From the cell containing the given text, extract its center point as [x, y] coordinate. 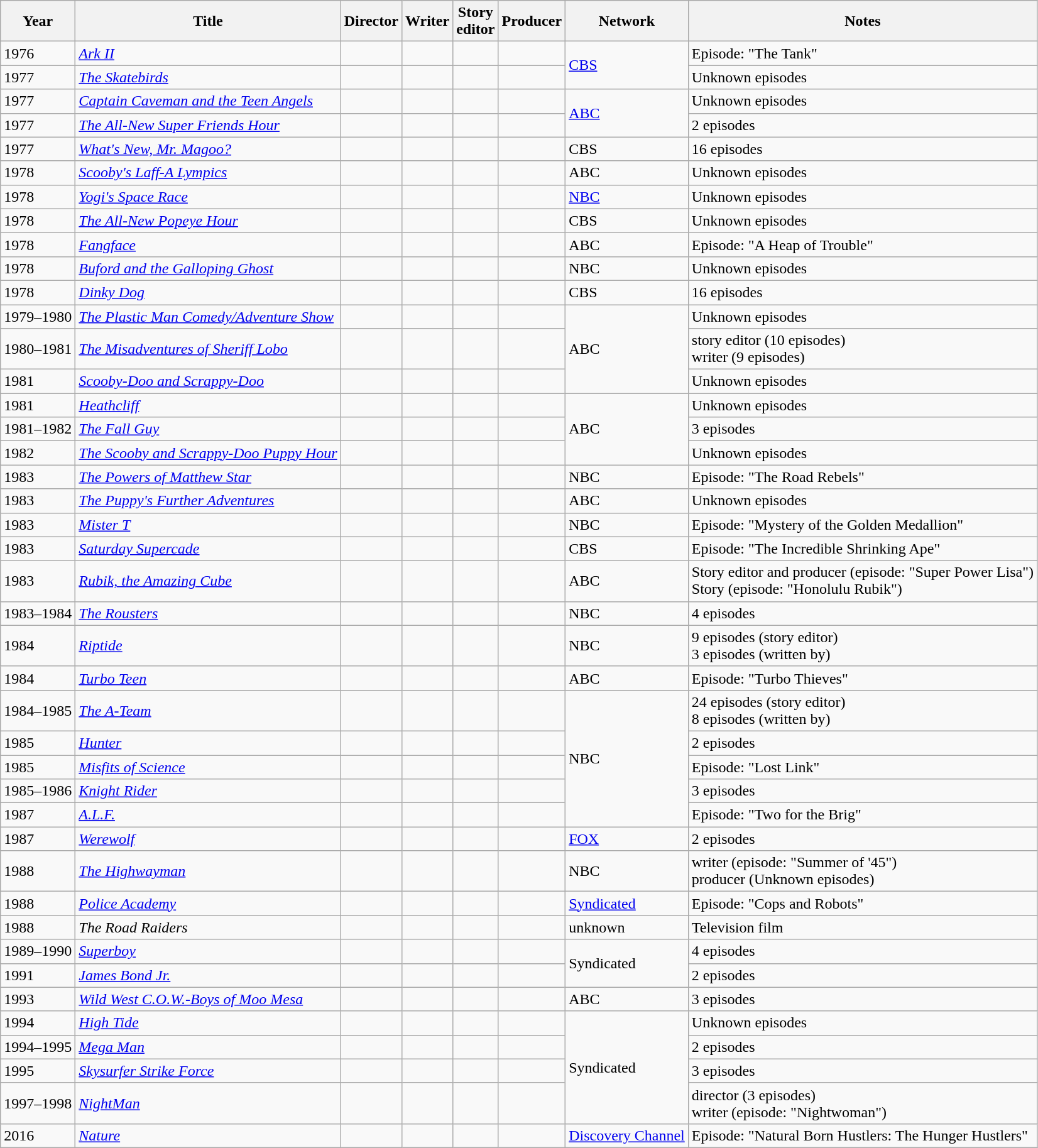
1983–1984 [38, 613]
Scooby's Laff-A Lympics [208, 173]
1995 [38, 1071]
The Misadventures of Sheriff Lobo [208, 349]
1981–1982 [38, 429]
Mister T [208, 525]
Police Academy [208, 904]
unknown [627, 927]
Episode: "The Incredible Shrinking Ape" [862, 549]
Episode: "Lost Link" [862, 767]
Yogi's Space Race [208, 197]
Year [38, 21]
Writer [427, 21]
24 episodes (story editor)8 episodes (written by) [862, 710]
Episode: "A Heap of Trouble" [862, 244]
1979–1980 [38, 316]
The Rousters [208, 613]
Notes [862, 21]
The Fall Guy [208, 429]
What's New, Mr. Magoo? [208, 149]
The Scooby and Scrappy-Doo Puppy Hour [208, 453]
Discovery Channel [627, 1135]
Episode: "Cops and Robots" [862, 904]
1994 [38, 1023]
1991 [38, 975]
1994–1995 [38, 1047]
director (3 episodes)writer (episode: "Nightwoman") [862, 1103]
Story editor and producer (episode: "Super Power Lisa")Story (episode: "Honolulu Rubik") [862, 581]
Television film [862, 927]
Wild West C.O.W.-Boys of Moo Mesa [208, 999]
1980–1981 [38, 349]
The Powers of Matthew Star [208, 477]
The All-New Super Friends Hour [208, 125]
Heathcliff [208, 405]
The Highwayman [208, 871]
story editor (10 episodes)writer (9 episodes) [862, 349]
1984–1985 [38, 710]
1985–1986 [38, 791]
Storyeditor [476, 21]
Captain Caveman and the Teen Angels [208, 101]
Mega Man [208, 1047]
NightMan [208, 1103]
James Bond Jr. [208, 975]
Riptide [208, 646]
A.L.F. [208, 815]
Werewolf [208, 839]
The A-Team [208, 710]
Title [208, 21]
Turbo Teen [208, 678]
Scooby-Doo and Scrappy-Doo [208, 381]
Dinky Dog [208, 292]
Producer [532, 21]
Fangface [208, 244]
Nature [208, 1135]
2016 [38, 1135]
9 episodes (story editor)3 episodes (written by) [862, 646]
writer (episode: "Summer of '45")producer (Unknown episodes) [862, 871]
1989–1990 [38, 951]
The Skatebirds [208, 77]
Skysurfer Strike Force [208, 1071]
Rubik, the Amazing Cube [208, 581]
High Tide [208, 1023]
Misfits of Science [208, 767]
Saturday Supercade [208, 549]
FOX [627, 839]
The All-New Popeye Hour [208, 221]
Hunter [208, 743]
1997–1998 [38, 1103]
Knight Rider [208, 791]
Buford and the Galloping Ghost [208, 268]
Superboy [208, 951]
Episode: "Natural Born Hustlers: The Hunger Hustlers" [862, 1135]
1982 [38, 453]
The Plastic Man Comedy/Adventure Show [208, 316]
Episode: "The Tank" [862, 53]
Director [371, 21]
The Puppy's Further Adventures [208, 501]
The Road Raiders [208, 927]
Episode: "Two for the Brig" [862, 815]
Network [627, 21]
Ark II [208, 53]
Episode: "Mystery of the Golden Medallion" [862, 525]
Episode: "Turbo Thieves" [862, 678]
1993 [38, 999]
1976 [38, 53]
Episode: "The Road Rebels" [862, 477]
